For the text-containing cell, return its midpoint in [x, y] coordinate format. 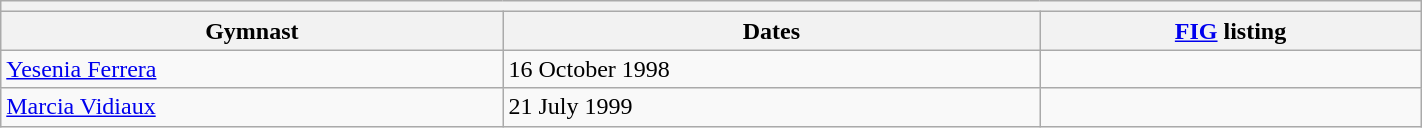
21 July 1999 [772, 107]
Yesenia Ferrera [252, 69]
Gymnast [252, 31]
16 October 1998 [772, 69]
FIG listing [1230, 31]
Dates [772, 31]
Marcia Vidiaux [252, 107]
